Provide the [x, y] coordinate of the cell's center where the given text is located.  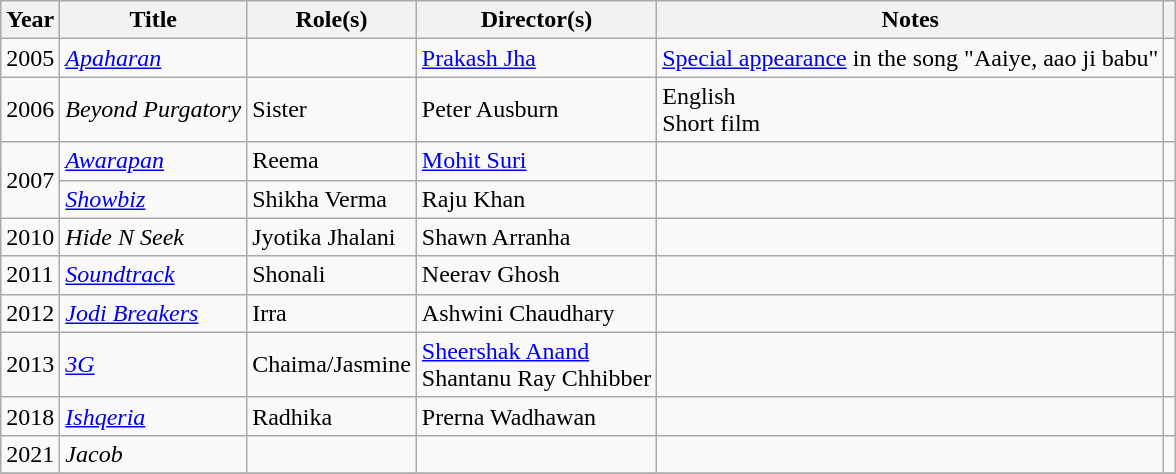
3G [154, 364]
Special appearance in the song "Aaiye, aao ji babu" [910, 58]
Jyotika Jhalani [332, 237]
Reema [332, 161]
Raju Khan [536, 199]
Peter Ausburn [536, 110]
Role(s) [332, 20]
Year [30, 20]
Irra [332, 313]
2012 [30, 313]
2006 [30, 110]
Sheershak AnandShantanu Ray Chhibber [536, 364]
Radhika [332, 416]
2005 [30, 58]
Chaima/Jasmine [332, 364]
Jodi Breakers [154, 313]
Ashwini Chaudhary [536, 313]
Jacob [154, 454]
Hide N Seek [154, 237]
Soundtrack [154, 275]
Shikha Verma [332, 199]
2018 [30, 416]
Apaharan [154, 58]
2010 [30, 237]
Title [154, 20]
2021 [30, 454]
Ishqeria [154, 416]
2013 [30, 364]
Awarapan [154, 161]
2007 [30, 180]
Shawn Arranha [536, 237]
EnglishShort film [910, 110]
Director(s) [536, 20]
Prakash Jha [536, 58]
Prerna Wadhawan [536, 416]
Notes [910, 20]
Beyond Purgatory [154, 110]
Sister [332, 110]
Mohit Suri [536, 161]
Shonali [332, 275]
Neerav Ghosh [536, 275]
Showbiz [154, 199]
2011 [30, 275]
